Capture the cell that displays the provided text and extract its (X, Y) central coordinate. 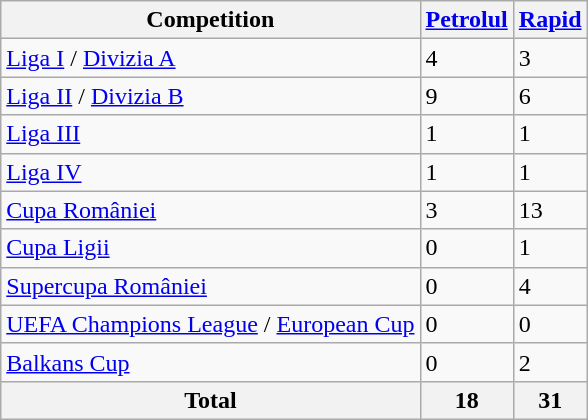
Liga III (210, 134)
Rapid (550, 20)
Cupa Ligii (210, 248)
Petrolul (466, 20)
Cupa României (210, 210)
Liga I / Divizia A (210, 58)
Supercupa României (210, 286)
18 (466, 400)
31 (550, 400)
Competition (210, 20)
Liga II / Divizia B (210, 96)
UEFA Champions League / European Cup (210, 324)
Liga IV (210, 172)
Balkans Cup (210, 362)
2 (550, 362)
6 (550, 96)
13 (550, 210)
Total (210, 400)
9 (466, 96)
